Locate the cell with the specified text and output its [x, y] center coordinate. 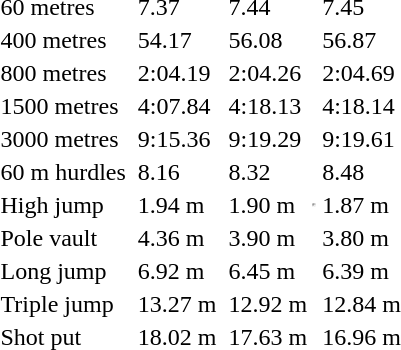
4.36 m [177, 238]
13.27 m [177, 304]
1.90 m [268, 205]
9:19.29 [268, 139]
8.32 [268, 172]
8.16 [177, 172]
56.08 [268, 40]
12.92 m [268, 304]
2:04.26 [268, 73]
54.17 [177, 40]
6.45 m [268, 271]
6.92 m [177, 271]
4:18.13 [268, 106]
9:15.36 [177, 139]
1.94 m [177, 205]
3.90 m [268, 238]
2:04.19 [177, 73]
4:07.84 [177, 106]
